Pinpoint the cell where the given text exists, returning its (x, y) midpoint coordinate. 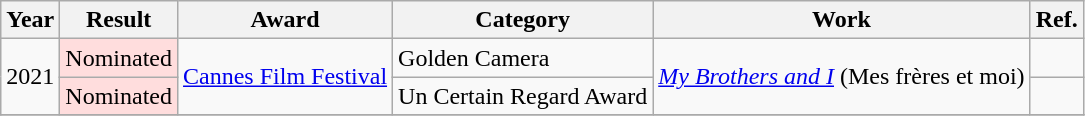
Result (119, 20)
Un Certain Regard Award (523, 96)
Award (286, 20)
My Brothers and I (Mes frères et moi) (842, 77)
Cannes Film Festival (286, 77)
Ref. (1056, 20)
Work (842, 20)
Year (30, 20)
Category (523, 20)
2021 (30, 77)
Golden Camera (523, 58)
